Find where the given text appears and provide that cell's center as (X, Y) coordinate. 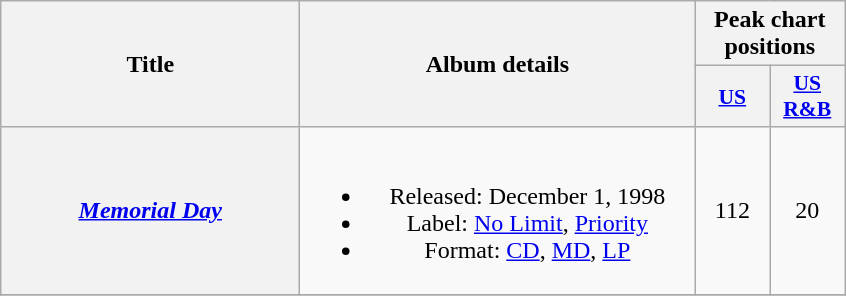
20 (808, 210)
US (732, 96)
Album details (498, 64)
112 (732, 210)
US R&B (808, 96)
Released: December 1, 1998Label: No Limit, PriorityFormat: CD, MD, LP (498, 210)
Title (150, 64)
Peak chart positions (770, 34)
Memorial Day (150, 210)
